Locate the cell with the specified text and output its [x, y] center coordinate. 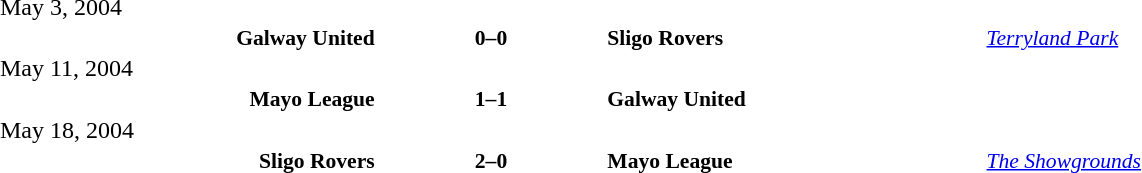
Galway United [795, 99]
1–1 [492, 99]
0–0 [492, 38]
Sligo Rovers [795, 38]
